Search for the cell housing the specified text and yield its [X, Y] center coordinate. 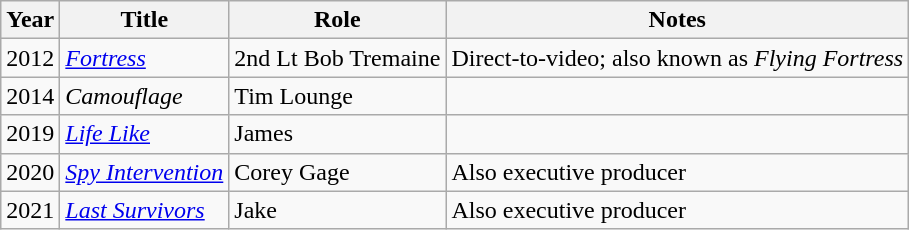
James [338, 134]
Spy Intervention [144, 172]
Camouflage [144, 96]
Year [30, 20]
Tim Lounge [338, 96]
Notes [678, 20]
2012 [30, 58]
Corey Gage [338, 172]
Title [144, 20]
Last Survivors [144, 210]
Life Like [144, 134]
Jake [338, 210]
2014 [30, 96]
Direct-to-video; also known as Flying Fortress [678, 58]
Fortress [144, 58]
2019 [30, 134]
2020 [30, 172]
2nd Lt Bob Tremaine [338, 58]
2021 [30, 210]
Role [338, 20]
